Output the (x, y) coordinate of the center of the cell containing the given text.  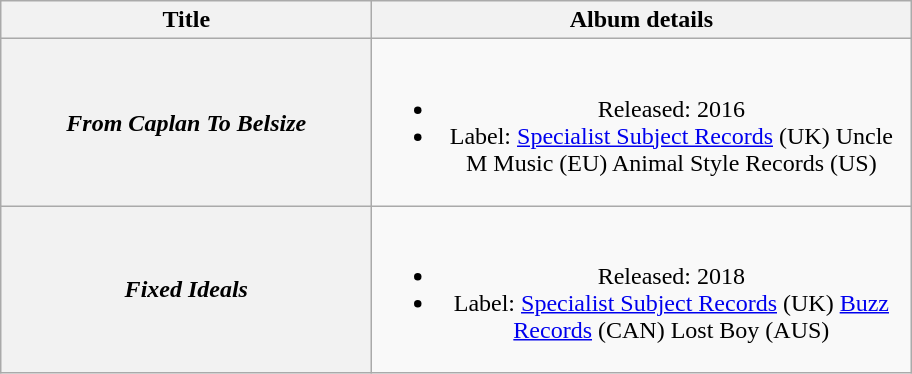
Released: 2016Label: Specialist Subject Records (UK) Uncle M Music (EU) Animal Style Records (US) (642, 122)
Title (186, 20)
Album details (642, 20)
From Caplan To Belsize (186, 122)
Fixed Ideals (186, 290)
Released: 2018Label: Specialist Subject Records (UK) Buzz Records (CAN) Lost Boy (AUS) (642, 290)
